Capture the cell that displays the provided text and extract its (X, Y) central coordinate. 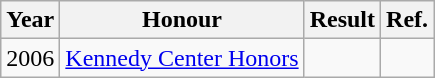
Honour (182, 20)
2006 (30, 58)
Result (342, 20)
Ref. (408, 20)
Kennedy Center Honors (182, 58)
Year (30, 20)
